Find where the given text appears and provide that cell's center as [x, y] coordinate. 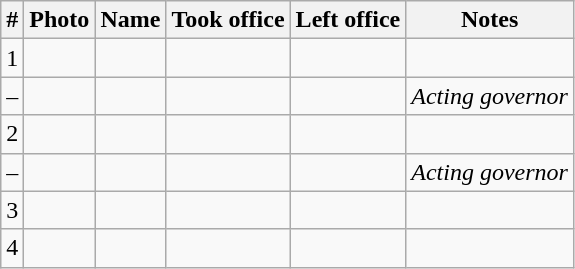
# [12, 20]
3 [12, 210]
4 [12, 248]
2 [12, 134]
Photo [60, 20]
Name [130, 20]
Notes [490, 20]
Left office [348, 20]
Took office [228, 20]
1 [12, 58]
